Identify which cell holds the provided text, then report its (X, Y) central coordinate. 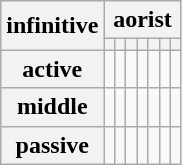
infinitive (52, 26)
middle (52, 107)
active (52, 69)
aorist (142, 20)
passive (52, 145)
